Capture the cell that displays the provided text and extract its (x, y) central coordinate. 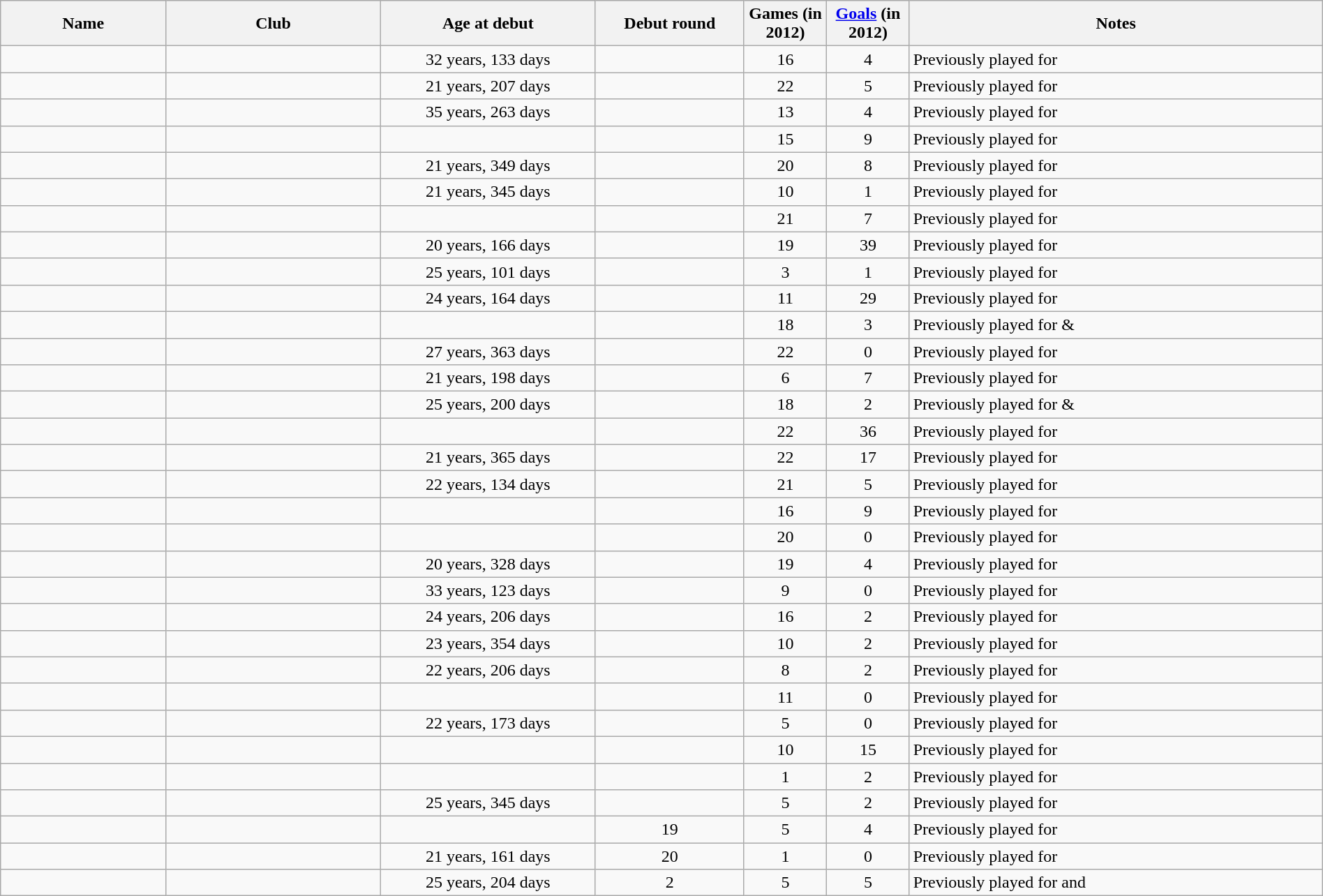
Games (in 2012) (785, 24)
25 years, 200 days (488, 405)
21 years, 345 days (488, 192)
Debut round (670, 24)
22 years, 206 days (488, 670)
21 years, 198 days (488, 378)
22 years, 134 days (488, 484)
36 (868, 431)
Notes (1116, 24)
25 years, 204 days (488, 883)
35 years, 263 days (488, 112)
6 (785, 378)
27 years, 363 days (488, 351)
21 years, 349 days (488, 165)
Club (274, 24)
25 years, 345 days (488, 803)
21 years, 365 days (488, 458)
20 years, 166 days (488, 245)
21 years, 207 days (488, 86)
Previously played for and (1116, 883)
22 years, 173 days (488, 723)
29 (868, 298)
Name (84, 24)
23 years, 354 days (488, 643)
24 years, 164 days (488, 298)
39 (868, 245)
Goals (in 2012) (868, 24)
Age at debut (488, 24)
21 years, 161 days (488, 856)
25 years, 101 days (488, 271)
17 (868, 458)
13 (785, 112)
20 years, 328 days (488, 564)
33 years, 123 days (488, 590)
32 years, 133 days (488, 59)
24 years, 206 days (488, 617)
